From the cell containing the given text, extract its center point as [x, y] coordinate. 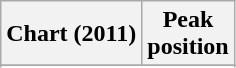
Chart (2011) [72, 34]
Peakposition [188, 34]
